Detect which cell encompasses the target text, then output its (x, y) center coordinate. 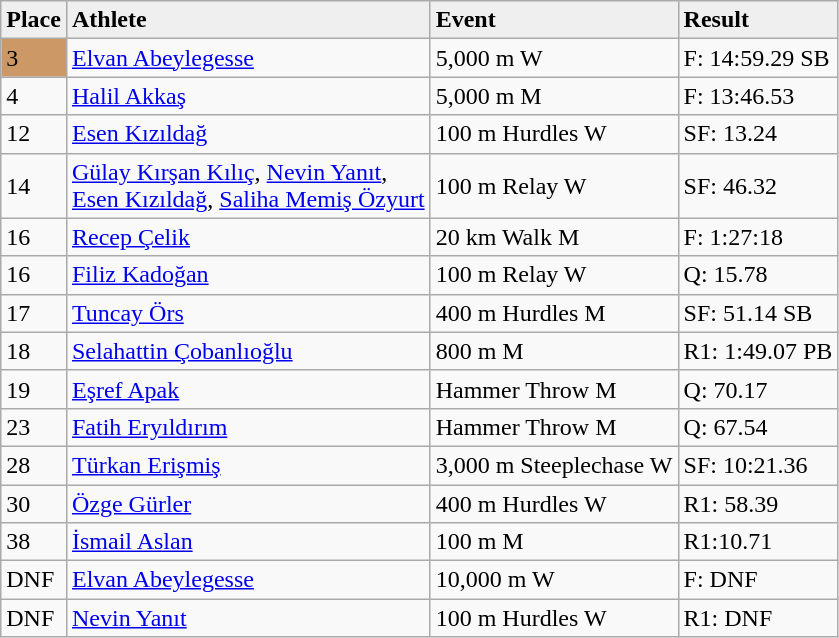
18 (34, 351)
Esen Kızıldağ (248, 134)
4 (34, 96)
Event (554, 20)
F: 14:59.29 SB (758, 58)
Nevin Yanıt (248, 618)
23 (34, 427)
SF: 46.32 (758, 186)
3,000 m Steeplechase W (554, 465)
5,000 m W (554, 58)
R1: 1:49.07 PB (758, 351)
19 (34, 389)
Gülay Kırşan Kılıç, Nevin Yanıt, Esen Kızıldağ, Saliha Memiş Özyurt (248, 186)
F: 13:46.53 (758, 96)
100 m M (554, 542)
R1: 58.39 (758, 503)
3 (34, 58)
Q: 67.54 (758, 427)
Result (758, 20)
14 (34, 186)
800 m M (554, 351)
Recep Çelik (248, 237)
F: 1:27:18 (758, 237)
Tuncay Örs (248, 313)
İsmail Aslan (248, 542)
SF: 51.14 SB (758, 313)
Q: 15.78 (758, 275)
12 (34, 134)
Athlete (248, 20)
SF: 13.24 (758, 134)
17 (34, 313)
400 m Hurdles W (554, 503)
Türkan Erişmiş (248, 465)
Q: 70.17 (758, 389)
10,000 m W (554, 580)
28 (34, 465)
Eşref Apak (248, 389)
R1:10.71 (758, 542)
5,000 m M (554, 96)
SF: 10:21.36 (758, 465)
20 km Walk M (554, 237)
Halil Akkaş (248, 96)
R1: DNF (758, 618)
Fatih Eryıldırım (248, 427)
38 (34, 542)
Selahattin Çobanlıoğlu (248, 351)
Place (34, 20)
30 (34, 503)
Filiz Kadoğan (248, 275)
F: DNF (758, 580)
400 m Hurdles M (554, 313)
Özge Gürler (248, 503)
